Return (x, y) of the center of cell containing provided text 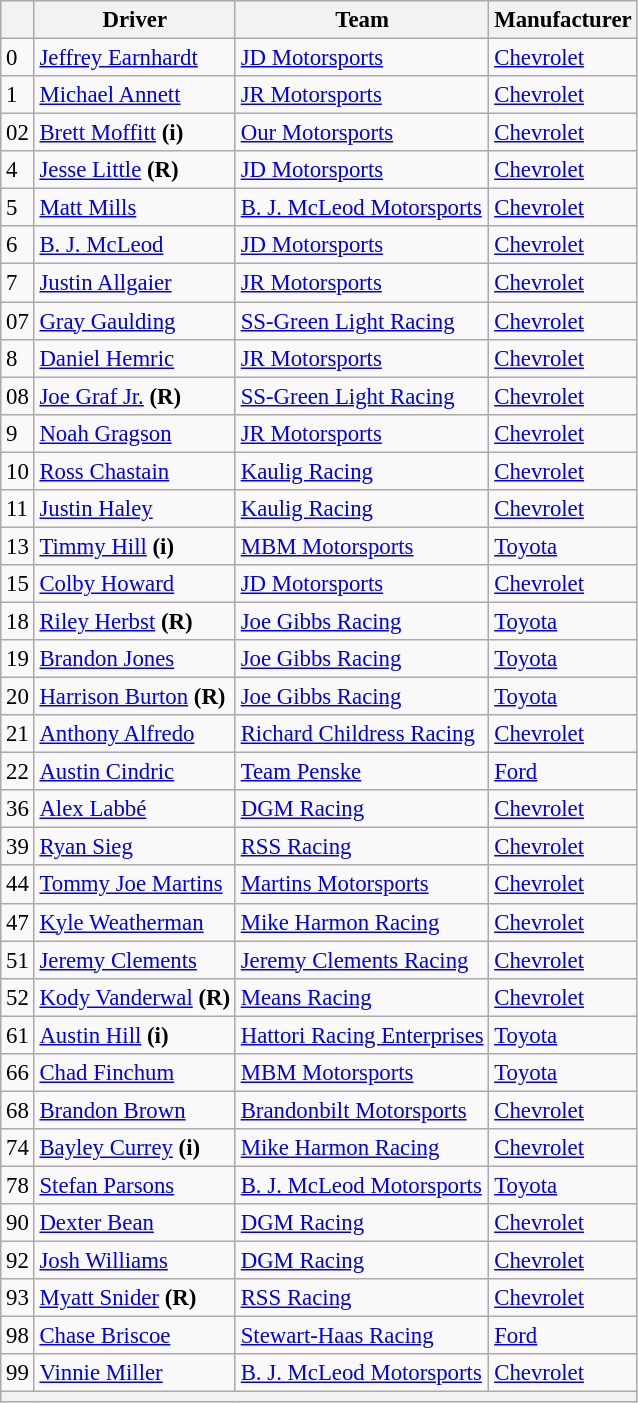
02 (18, 133)
Dexter Bean (134, 1223)
0 (18, 58)
Stewart-Haas Racing (362, 1336)
Brett Moffitt (i) (134, 133)
Kody Vanderwal (R) (134, 997)
Our Motorsports (362, 133)
Justin Allgaier (134, 283)
Bayley Currey (i) (134, 1148)
Manufacturer (563, 20)
Brandonbilt Motorsports (362, 1110)
Joe Graf Jr. (R) (134, 396)
Justin Haley (134, 509)
Ross Chastain (134, 471)
74 (18, 1148)
Brandon Jones (134, 659)
B. J. McLeod (134, 245)
6 (18, 245)
61 (18, 1035)
Anthony Alfredo (134, 734)
Chase Briscoe (134, 1336)
Jeffrey Earnhardt (134, 58)
13 (18, 546)
Chad Finchum (134, 1073)
Means Racing (362, 997)
08 (18, 396)
39 (18, 847)
Tommy Joe Martins (134, 885)
22 (18, 772)
51 (18, 960)
Driver (134, 20)
Matt Mills (134, 208)
07 (18, 321)
19 (18, 659)
90 (18, 1223)
Martins Motorsports (362, 885)
20 (18, 697)
8 (18, 358)
Alex Labbé (134, 809)
Josh Williams (134, 1261)
Myatt Snider (R) (134, 1298)
66 (18, 1073)
Team (362, 20)
Jesse Little (R) (134, 170)
Team Penske (362, 772)
36 (18, 809)
Gray Gaulding (134, 321)
15 (18, 584)
78 (18, 1185)
Daniel Hemric (134, 358)
21 (18, 734)
Michael Annett (134, 95)
5 (18, 208)
Noah Gragson (134, 433)
44 (18, 885)
4 (18, 170)
Vinnie Miller (134, 1373)
11 (18, 509)
47 (18, 922)
Timmy Hill (i) (134, 546)
52 (18, 997)
Jeremy Clements Racing (362, 960)
7 (18, 283)
18 (18, 621)
Austin Cindric (134, 772)
Ryan Sieg (134, 847)
Riley Herbst (R) (134, 621)
Kyle Weatherman (134, 922)
Hattori Racing Enterprises (362, 1035)
68 (18, 1110)
Harrison Burton (R) (134, 697)
Austin Hill (i) (134, 1035)
99 (18, 1373)
Brandon Brown (134, 1110)
Colby Howard (134, 584)
93 (18, 1298)
Jeremy Clements (134, 960)
Richard Childress Racing (362, 734)
98 (18, 1336)
92 (18, 1261)
9 (18, 433)
1 (18, 95)
10 (18, 471)
Stefan Parsons (134, 1185)
